Detect which cell encompasses the target text, then output its [x, y] center coordinate. 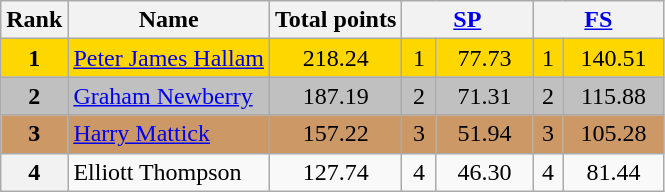
Elliott Thompson [169, 172]
51.94 [484, 134]
Peter James Hallam [169, 58]
SP [468, 20]
FS [598, 20]
Rank [34, 20]
Harry Mattick [169, 134]
105.28 [614, 134]
115.88 [614, 96]
187.19 [336, 96]
157.22 [336, 134]
Graham Newberry [169, 96]
127.74 [336, 172]
81.44 [614, 172]
46.30 [484, 172]
Total points [336, 20]
140.51 [614, 58]
218.24 [336, 58]
71.31 [484, 96]
Name [169, 20]
77.73 [484, 58]
